Return [X, Y] of the center of cell containing provided text 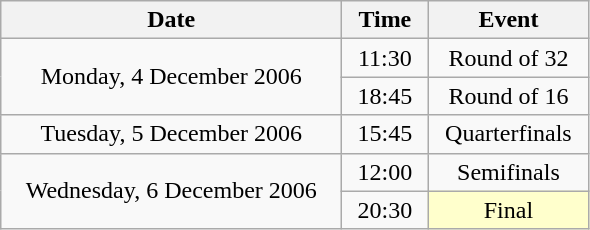
Monday, 4 December 2006 [172, 77]
Semifinals [508, 172]
Date [172, 20]
12:00 [385, 172]
Quarterfinals [508, 134]
Event [508, 20]
Wednesday, 6 December 2006 [172, 191]
20:30 [385, 210]
Tuesday, 5 December 2006 [172, 134]
Final [508, 210]
Time [385, 20]
Round of 16 [508, 96]
18:45 [385, 96]
Round of 32 [508, 58]
15:45 [385, 134]
11:30 [385, 58]
